Return (x, y) of the center of cell containing provided text 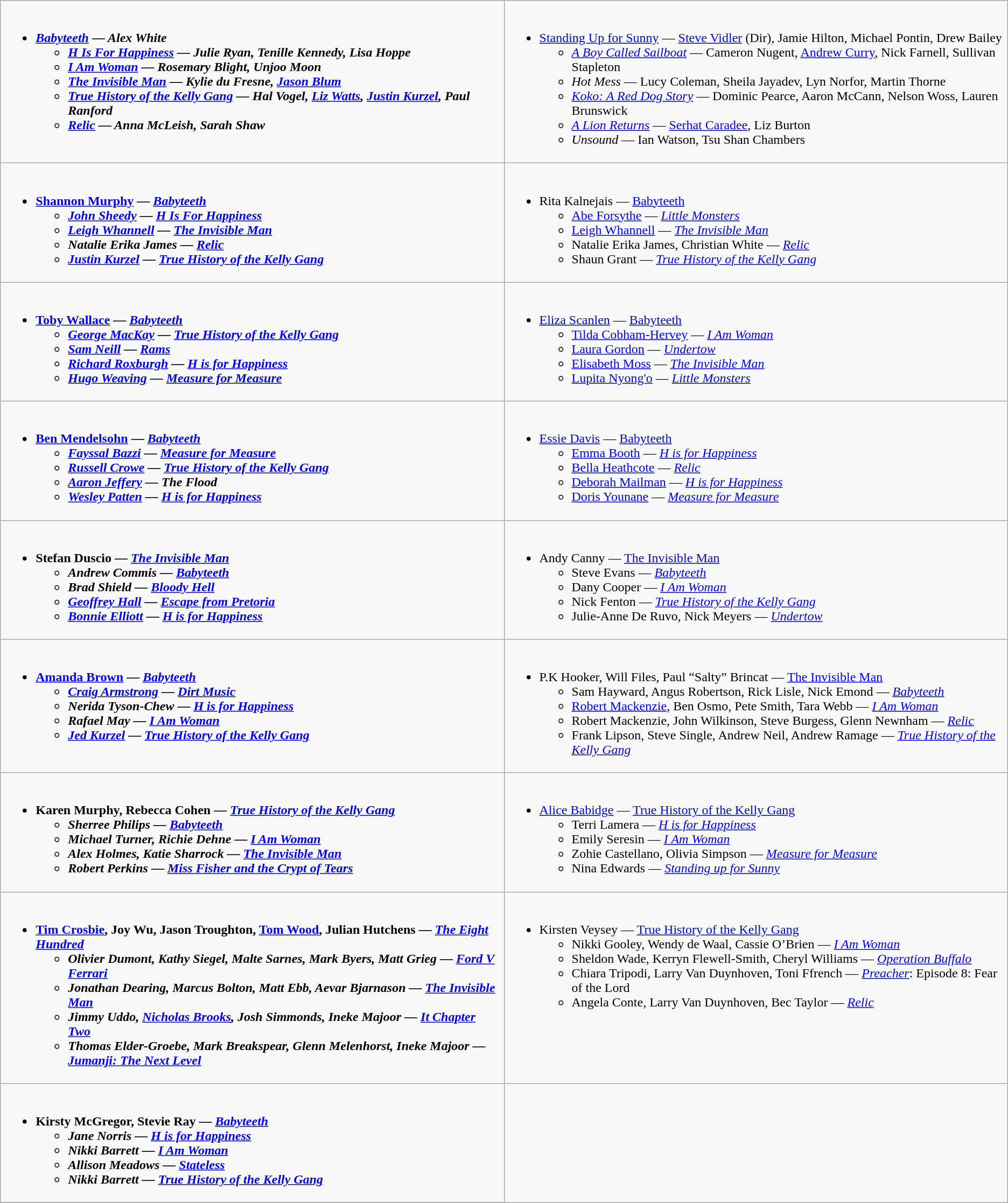
Eliza Scanlen — BabyteethTilda Cobham-Hervey — I Am WomanLaura Gordon — UndertowElisabeth Moss — The Invisible ManLupita Nyong'o — Little Monsters (756, 341)
Essie Davis — BabyteethEmma Booth — H is for HappinessBella Heathcote — RelicDeborah Mailman — H is for HappinessDoris Younane — Measure for Measure (756, 461)
